Search for the cell housing the specified text and yield its [x, y] center coordinate. 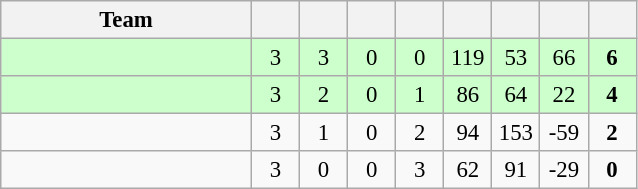
-29 [564, 170]
94 [468, 133]
66 [564, 58]
53 [516, 58]
6 [612, 58]
91 [516, 170]
64 [516, 95]
Team [126, 20]
86 [468, 95]
4 [612, 95]
119 [468, 58]
22 [564, 95]
62 [468, 170]
-59 [564, 133]
153 [516, 133]
